Capture the cell that displays the provided text and extract its (x, y) central coordinate. 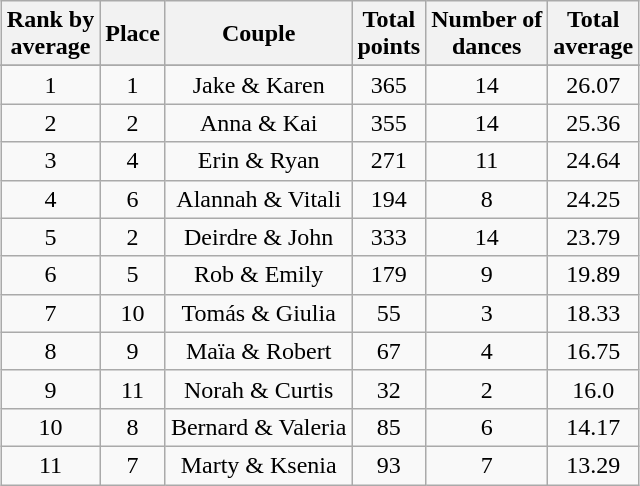
Place (133, 34)
24.64 (594, 161)
85 (389, 427)
Tomás & Giulia (258, 313)
Bernard & Valeria (258, 427)
179 (389, 275)
355 (389, 123)
Norah & Curtis (258, 389)
14.17 (594, 427)
32 (389, 389)
13.29 (594, 465)
Deirdre & John (258, 237)
Maïa & Robert (258, 351)
26.07 (594, 85)
25.36 (594, 123)
16.75 (594, 351)
Rank by average (50, 34)
Total average (594, 34)
Rob & Emily (258, 275)
16.0 (594, 389)
Erin & Ryan (258, 161)
24.25 (594, 199)
365 (389, 85)
Total points (389, 34)
Marty & Ksenia (258, 465)
19.89 (594, 275)
Anna & Kai (258, 123)
67 (389, 351)
Number of dances (487, 34)
55 (389, 313)
18.33 (594, 313)
Jake & Karen (258, 85)
23.79 (594, 237)
Alannah & Vitali (258, 199)
Couple (258, 34)
333 (389, 237)
194 (389, 199)
93 (389, 465)
271 (389, 161)
